Capture the cell that displays the provided text and extract its [X, Y] central coordinate. 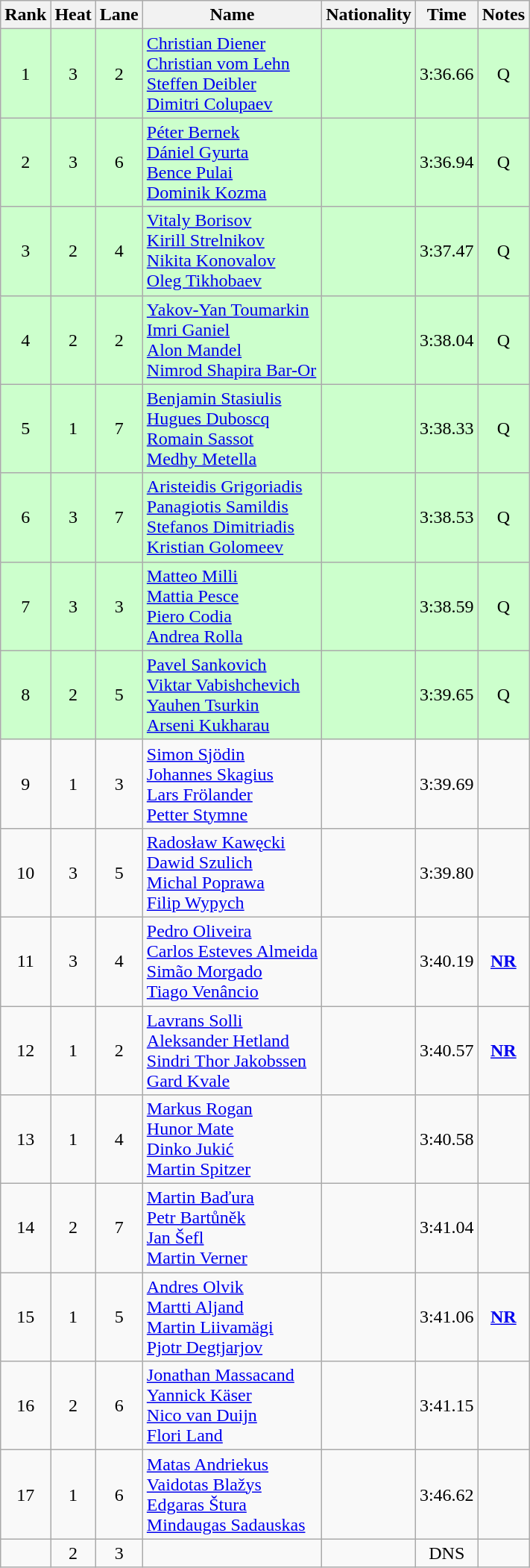
Andres OlvikMartti AljandMartin LiivamägiPjotr Degtjarjov [232, 1317]
Markus RoganHunor MateDinko JukićMartin Spitzer [232, 1140]
3:39.69 [447, 783]
Jonathan MassacandYannick KäserNico van DuijnFlori Land [232, 1405]
Notes [503, 15]
3:41.06 [447, 1317]
Nationality [369, 15]
Matas AndriekusVaidotas BlažysEdgaras ŠturaMindaugas Sadauskas [232, 1495]
Name [232, 15]
3:38.04 [447, 340]
3:38.33 [447, 428]
9 [25, 783]
Aristeidis GrigoriadisPanagiotis SamildisStefanos DimitriadisKristian Golomeev [232, 518]
3:40.57 [447, 1050]
Heat [73, 15]
Péter BernekDániel GyurtaBence PulaiDominik Kozma [232, 163]
Vitaly BorisovKirill StrelnikovNikita KonovalovOleg Tikhobaev [232, 251]
Pedro OliveiraCarlos Esteves AlmeidaSimão MorgadoTiago Venâncio [232, 961]
16 [25, 1405]
8 [25, 695]
3:39.65 [447, 695]
Lane [119, 15]
Christian DienerChristian vom LehnSteffen DeiblerDimitri Colupaev [232, 73]
3:41.04 [447, 1228]
Time [447, 15]
Radosław KawęckiDawid SzulichMichal PoprawaFilip Wypych [232, 873]
3:39.80 [447, 873]
Matteo MilliMattia PescePiero CodiaAndrea Rolla [232, 606]
3:38.53 [447, 518]
DNS [447, 1553]
3:36.94 [447, 163]
3:40.58 [447, 1140]
3:46.62 [447, 1495]
Benjamin StasiulisHugues DuboscqRomain SassotMedhy Metella [232, 428]
Lavrans SolliAleksander HetlandSindri Thor JakobssenGard Kvale [232, 1050]
3:41.15 [447, 1405]
14 [25, 1228]
11 [25, 961]
17 [25, 1495]
10 [25, 873]
Simon SjödinJohannes SkagiusLars FrölanderPetter Stymne [232, 783]
Yakov-Yan ToumarkinImri GanielAlon MandelNimrod Shapira Bar-Or [232, 340]
3:38.59 [447, 606]
12 [25, 1050]
Pavel SankovichViktar VabishchevichYauhen TsurkinArseni Kukharau [232, 695]
15 [25, 1317]
3:37.47 [447, 251]
Martin BaďuraPetr BartůněkJan ŠeflMartin Verner [232, 1228]
3:36.66 [447, 73]
3:40.19 [447, 961]
Rank [25, 15]
13 [25, 1140]
